Return [x, y] of the center of cell containing provided text 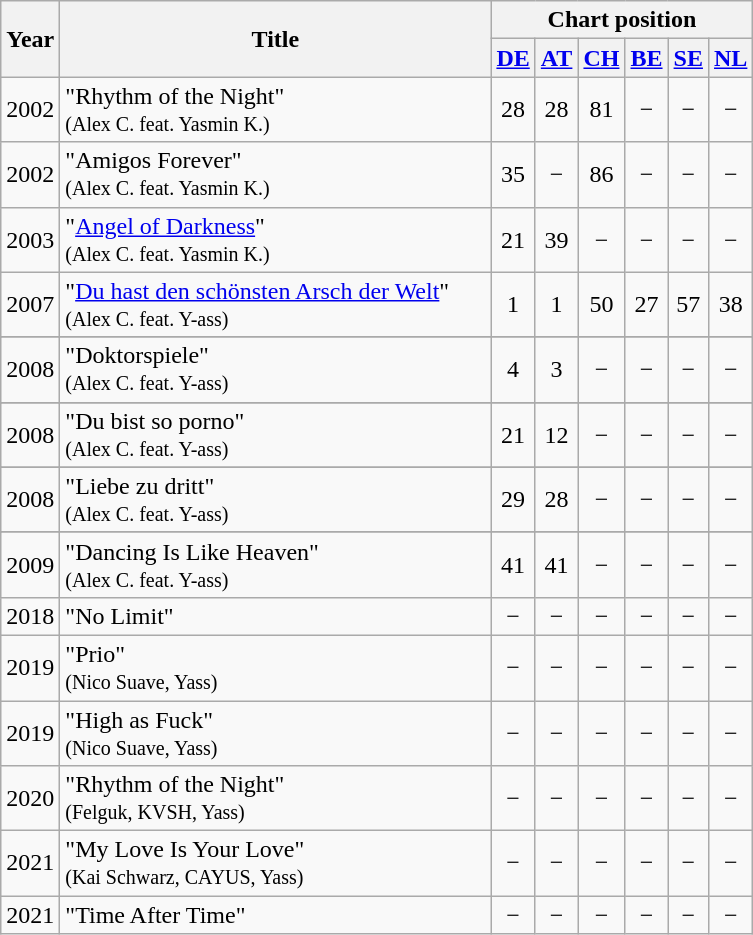
SE [688, 58]
"Dancing Is Like Heaven" (Alex C. feat. Y-ass) [276, 564]
DE [513, 58]
"Time After Time" [276, 915]
38 [730, 304]
"Liebe zu dritt" (Alex C. feat. Y-ass) [276, 500]
2007 [30, 304]
Chart position [622, 20]
"No Limit" [276, 616]
35 [513, 174]
"Rhythm of the Night" (Felguk, KVSH, Yass) [276, 798]
2003 [30, 240]
BE [646, 58]
39 [556, 240]
2009 [30, 564]
"My Love Is Your Love" (Kai Schwarz, CAYUS, Yass) [276, 864]
Title [276, 39]
"Rhythm of the Night" (Alex C. feat. Yasmin K.) [276, 110]
"Du bist so porno" (Alex C. feat. Y-ass) [276, 434]
"Angel of Darkness" (Alex C. feat. Yasmin K.) [276, 240]
2020 [30, 798]
AT [556, 58]
"Amigos Forever" (Alex C. feat. Yasmin K.) [276, 174]
2018 [30, 616]
12 [556, 434]
3 [556, 370]
NL [730, 58]
57 [688, 304]
"Prio" (Nico Suave, Yass) [276, 668]
CH [602, 58]
4 [513, 370]
86 [602, 174]
50 [602, 304]
Year [30, 39]
"High as Fuck" (Nico Suave, Yass) [276, 732]
27 [646, 304]
29 [513, 500]
"Du hast den schönsten Arsch der Welt"(Alex C. feat. Y-ass) [276, 304]
81 [602, 110]
"Doktorspiele" (Alex C. feat. Y-ass) [276, 370]
